Determine the [X, Y] coordinate at the center of the cell enclosing the given text.  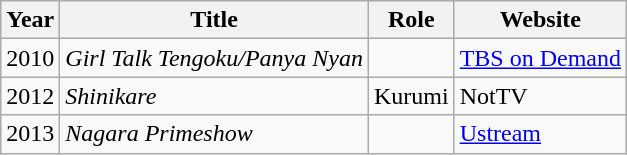
Role [411, 20]
Website [540, 20]
Shinikare [214, 96]
2010 [30, 58]
Ustream [540, 134]
Year [30, 20]
Title [214, 20]
2012 [30, 96]
Girl Talk Tengoku/Panya Nyan [214, 58]
NotTV [540, 96]
2013 [30, 134]
TBS on Demand [540, 58]
Kurumi [411, 96]
Nagara Primeshow [214, 134]
